For the text-containing cell, return its midpoint in (X, Y) coordinate format. 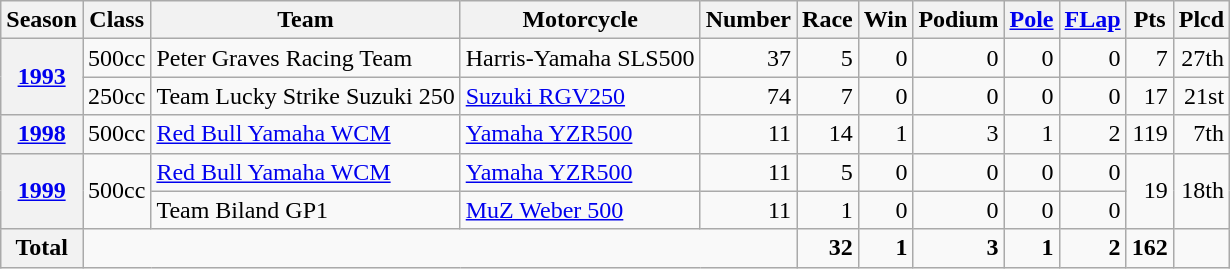
Team Biland GP1 (306, 210)
Peter Graves Racing Team (306, 58)
162 (1150, 248)
74 (748, 96)
Class (116, 20)
Season (42, 20)
Total (42, 248)
119 (1150, 134)
Plcd (1201, 20)
Win (886, 20)
14 (828, 134)
7th (1201, 134)
Harris-Yamaha SLS500 (580, 58)
Team (306, 20)
1999 (42, 191)
Podium (958, 20)
MuZ Weber 500 (580, 210)
Race (828, 20)
1993 (42, 77)
Pole (1032, 20)
27th (1201, 58)
37 (748, 58)
1998 (42, 134)
18th (1201, 191)
Pts (1150, 20)
250cc (116, 96)
19 (1150, 191)
21st (1201, 96)
32 (828, 248)
Number (748, 20)
FLap (1092, 20)
Motorcycle (580, 20)
Team Lucky Strike Suzuki 250 (306, 96)
Suzuki RGV250 (580, 96)
17 (1150, 96)
